Detect which cell encompasses the target text, then output its [X, Y] center coordinate. 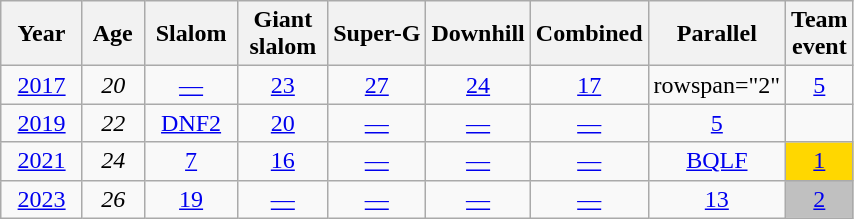
1 [820, 161]
22 [113, 123]
2023 [42, 199]
2019 [42, 123]
2021 [42, 161]
BQLF [717, 161]
17 [589, 85]
16 [283, 161]
Teamevent [820, 34]
23 [283, 85]
Parallel [717, 34]
26 [113, 199]
Combined [589, 34]
2 [820, 199]
DNF2 [191, 123]
7 [191, 161]
2017 [42, 85]
Super-G [377, 34]
Slalom [191, 34]
Giant slalom [283, 34]
13 [717, 199]
19 [191, 199]
27 [377, 85]
Downhill [478, 34]
Year [42, 34]
rowspan="2" [717, 85]
Age [113, 34]
